Locate the cell with the specified text and output its (x, y) center coordinate. 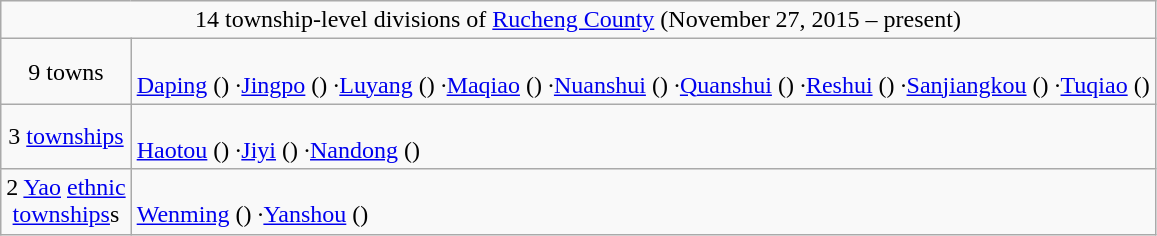
2 Yao ethnictownshipss (66, 202)
Haotou () ·Jiyi () ·Nandong () (643, 136)
3 townships (66, 136)
9 towns (66, 72)
14 township-level divisions of Rucheng County (November 27, 2015 – present) (578, 20)
Daping () ·Jingpo () ·Luyang () ·Maqiao () ·Nuanshui () ·Quanshui () ·Reshui () ·Sanjiangkou () ·Tuqiao () (643, 72)
Wenming () ·Yanshou () (643, 202)
